Provide the (x, y) coordinate of the cell's center where the given text is located.  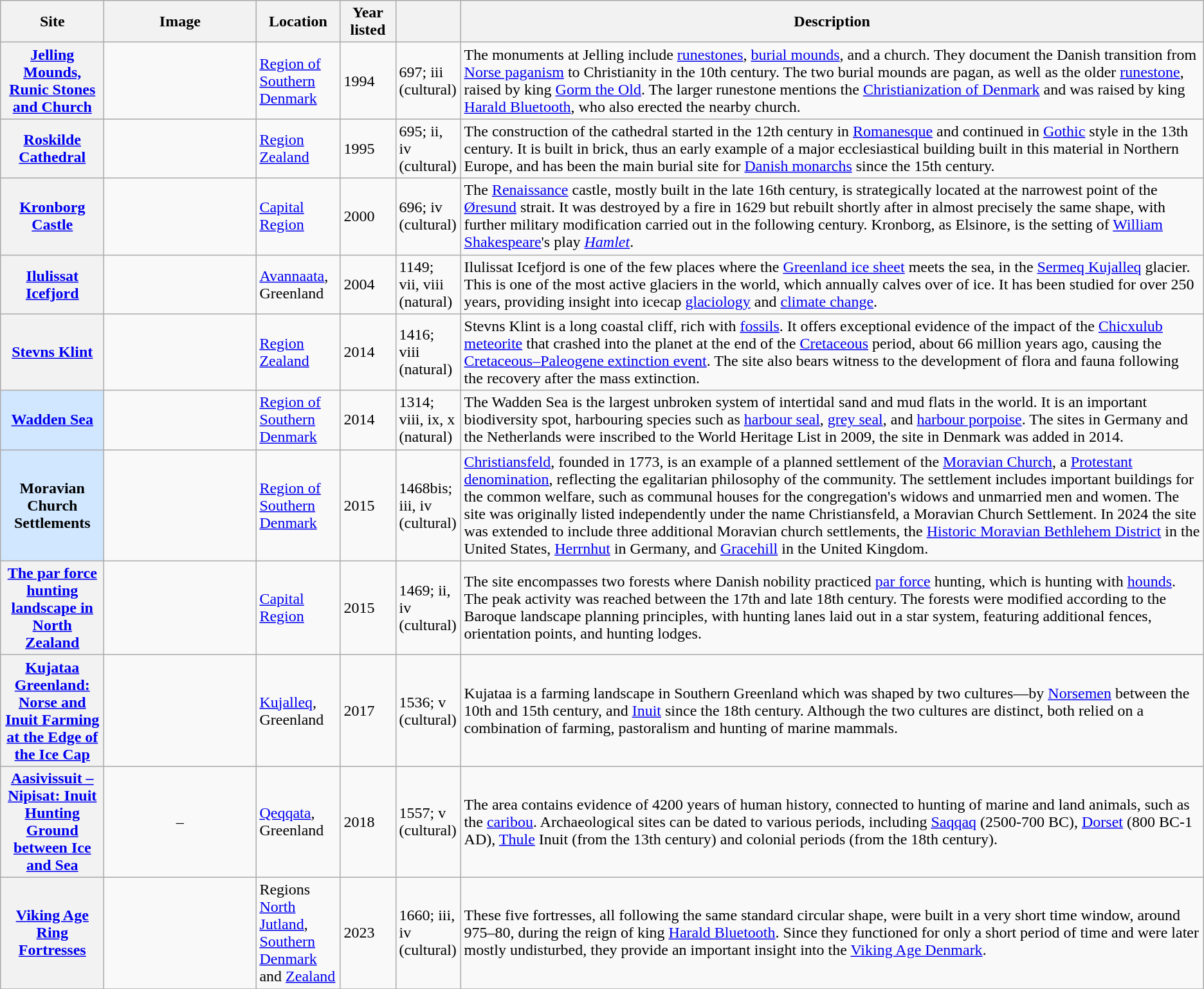
Jelling Mounds, Runic Stones and Church (53, 81)
1536; v (cultural) (428, 710)
1468bis; iii, iv (cultural) (428, 505)
2018 (368, 822)
Stevns Klint (53, 352)
– (180, 822)
1149; vii, viii (natural) (428, 284)
Aasivissuit – Nipisat: Inuit Hunting Ground between Ice and Sea (53, 822)
696; iv (cultural) (428, 216)
2000 (368, 216)
Description (832, 22)
Site (53, 22)
1314; viii, ix, x (natural) (428, 420)
Moravian Church Settlements (53, 505)
Kujataa Greenland: Norse and Inuit Farming at the Edge of the Ice Cap (53, 710)
Roskilde Cathedral (53, 149)
1557; v (cultural) (428, 822)
Wadden Sea (53, 420)
1994 (368, 81)
Ilulissat Icefjord (53, 284)
Year listed (368, 22)
1995 (368, 149)
The par force hunting landscape in North Zealand (53, 608)
Image (180, 22)
Viking Age Ring Fortresses (53, 932)
2017 (368, 710)
2023 (368, 932)
Qeqqata, Greenland (298, 822)
2004 (368, 284)
Kujalleq, Greenland (298, 710)
1469; ii, iv (cultural) (428, 608)
697; iii (cultural) (428, 81)
Location (298, 22)
1660; iii, iv (cultural) (428, 932)
Avannaata, Greenland (298, 284)
1416; viii (natural) (428, 352)
Kronborg Castle (53, 216)
695; ii, iv (cultural) (428, 149)
Regions North Jutland, Southern Denmark and Zealand (298, 932)
